Extract the [X, Y] coordinate from the center of the cell holding the provided text.  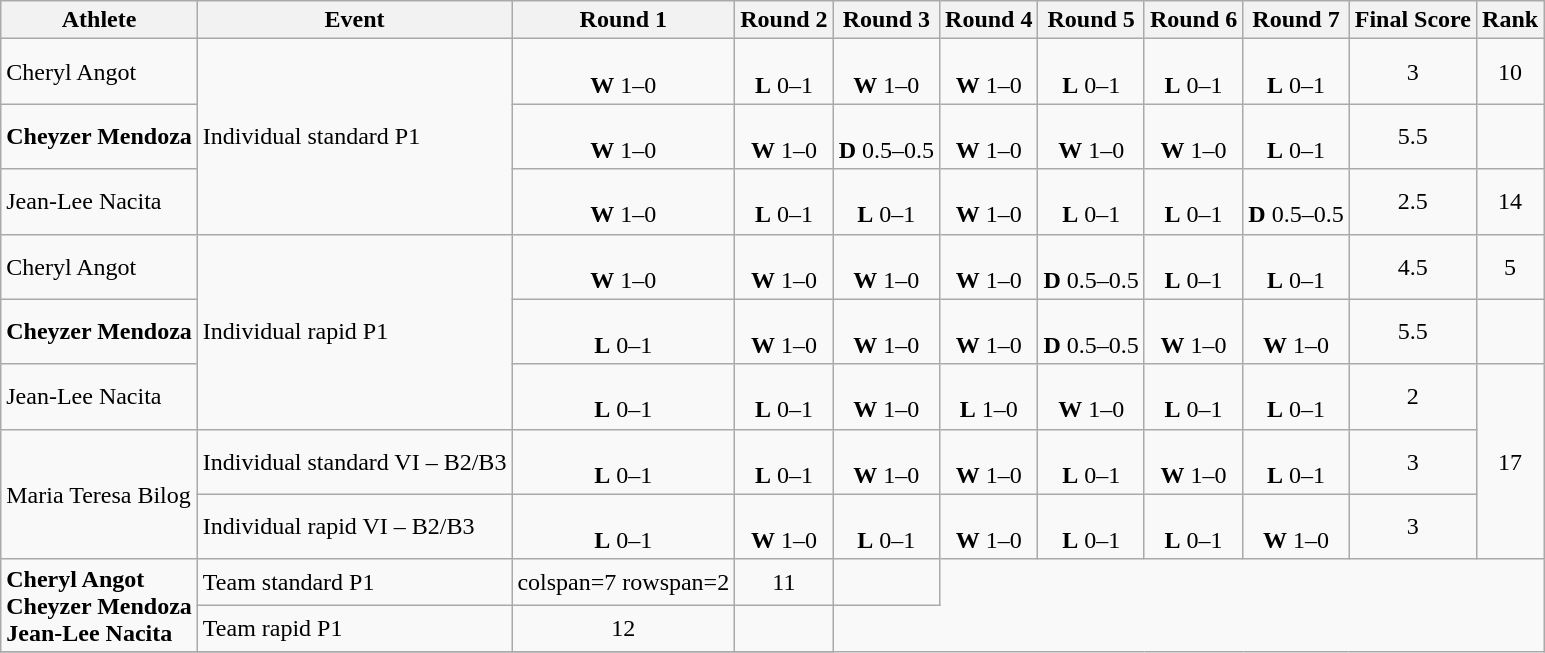
Round 5 [1091, 20]
Round 4 [989, 20]
Round 7 [1296, 20]
Individual rapid VI – B2/B3 [354, 526]
17 [1510, 462]
Team rapid P1 [354, 628]
Round 6 [1193, 20]
Round 2 [784, 20]
14 [1510, 202]
Cheryl AngotCheyzer MendozaJean-Lee Nacita [100, 605]
colspan=7 rowspan=2 [624, 582]
Event [354, 20]
2 [1412, 396]
Individual standard VI – B2/B3 [354, 462]
Team standard P1 [354, 582]
4.5 [1412, 266]
Individual rapid P1 [354, 332]
11 [784, 582]
2.5 [1412, 202]
L 1–0 [989, 396]
5 [1510, 266]
Final Score [1412, 20]
Round 3 [886, 20]
Individual standard P1 [354, 136]
Athlete [100, 20]
Rank [1510, 20]
Maria Teresa Bilog [100, 494]
10 [1510, 72]
Round 1 [624, 20]
12 [624, 628]
